Find where the given text appears and provide that cell's center as (X, Y) coordinate. 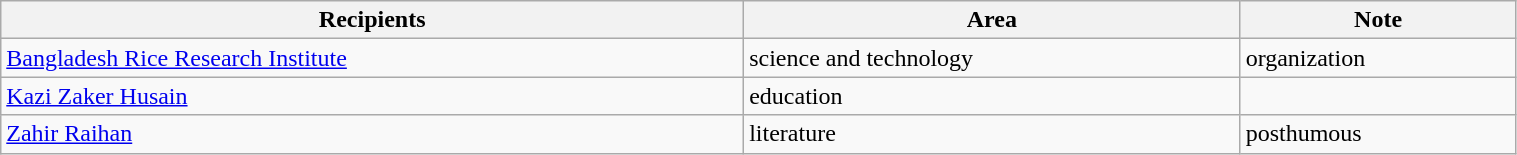
Zahir Raihan (372, 134)
Note (1378, 20)
literature (992, 134)
posthumous (1378, 134)
Kazi Zaker Husain (372, 96)
Bangladesh Rice Research Institute (372, 58)
organization (1378, 58)
Recipients (372, 20)
science and technology (992, 58)
education (992, 96)
Area (992, 20)
